Output the [X, Y] coordinate of the center of the cell containing the given text.  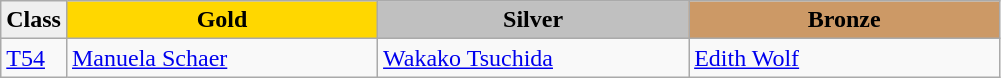
Manuela Schaer [222, 58]
Wakako Tsuchida [534, 58]
Edith Wolf [844, 58]
T54 [34, 58]
Class [34, 20]
Gold [222, 20]
Bronze [844, 20]
Silver [534, 20]
